Scan for the cell matching the given text and deliver its (X, Y) coordinate at center. 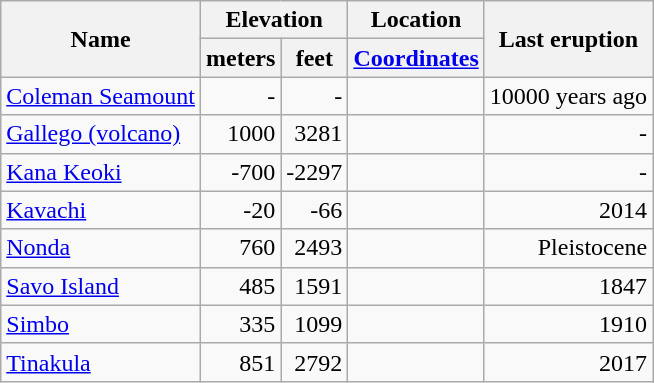
Tinakula (101, 362)
Elevation (274, 20)
2493 (314, 248)
2014 (568, 210)
Kana Keoki (101, 172)
1847 (568, 286)
-700 (240, 172)
-2297 (314, 172)
1000 (240, 134)
meters (240, 58)
Pleistocene (568, 248)
Last eruption (568, 39)
2792 (314, 362)
Location (416, 20)
-66 (314, 210)
Simbo (101, 324)
Coordinates (416, 58)
485 (240, 286)
851 (240, 362)
Name (101, 39)
3281 (314, 134)
-20 (240, 210)
1910 (568, 324)
Savo Island (101, 286)
Coleman Seamount (101, 96)
760 (240, 248)
feet (314, 58)
2017 (568, 362)
Gallego (volcano) (101, 134)
10000 years ago (568, 96)
1099 (314, 324)
1591 (314, 286)
Kavachi (101, 210)
Nonda (101, 248)
335 (240, 324)
